Output the [x, y] coordinate of the center of the cell containing the given text.  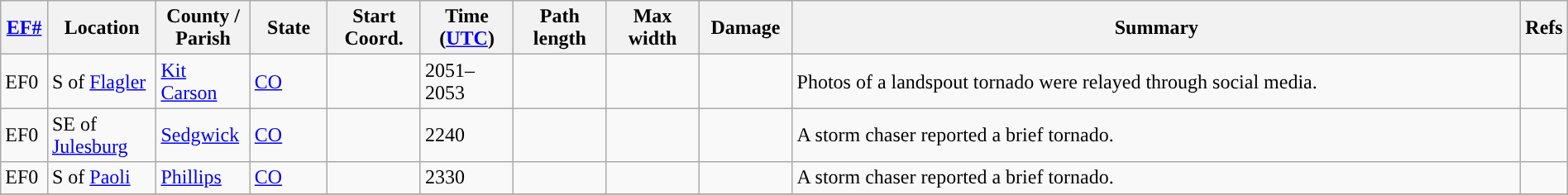
County / Parish [203, 28]
Summary [1156, 28]
2051–2053 [466, 81]
S of Flagler [102, 81]
EF# [25, 28]
Refs [1545, 28]
Photos of a landspout tornado were relayed through social media. [1156, 81]
S of Paoli [102, 178]
Time (UTC) [466, 28]
Sedgwick [203, 136]
Location [102, 28]
Phillips [203, 178]
State [289, 28]
Start Coord. [374, 28]
Damage [746, 28]
SE of Julesburg [102, 136]
Max width [653, 28]
Path length [560, 28]
2240 [466, 136]
2330 [466, 178]
Kit Carson [203, 81]
